Find where the given text appears and provide that cell's center as (x, y) coordinate. 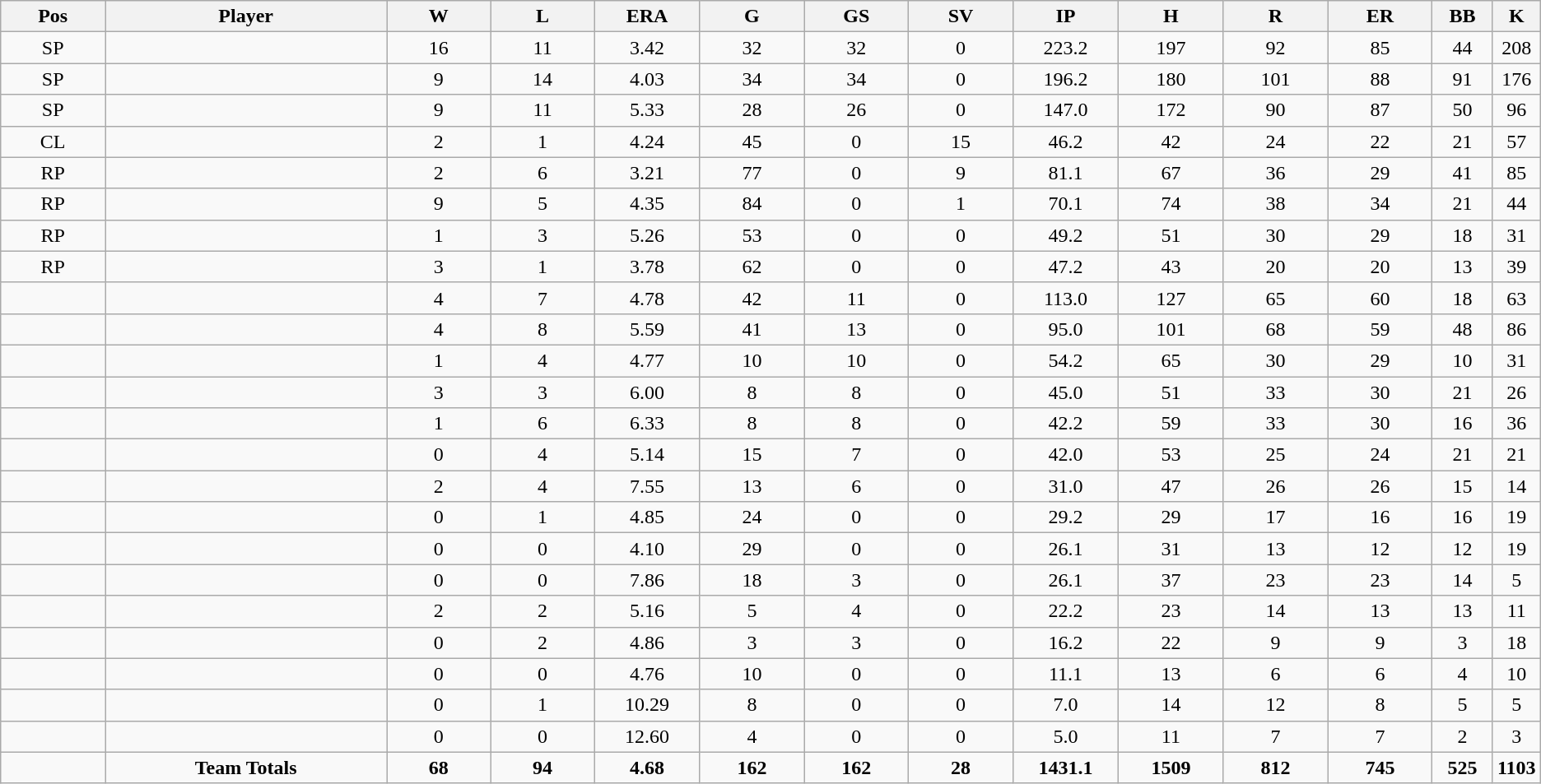
11.1 (1065, 674)
4.78 (647, 298)
5.59 (647, 329)
4.85 (647, 517)
17 (1276, 517)
180 (1171, 79)
H (1171, 16)
IP (1065, 16)
31.0 (1065, 486)
147.0 (1065, 110)
4.68 (647, 768)
4.24 (647, 141)
63 (1516, 298)
10.29 (647, 705)
ER (1380, 16)
46.2 (1065, 141)
3.78 (647, 267)
5.26 (647, 235)
ERA (647, 16)
172 (1171, 110)
K (1516, 16)
4.86 (647, 643)
113.0 (1065, 298)
54.2 (1065, 360)
3.42 (647, 48)
87 (1380, 110)
42.0 (1065, 455)
SV (961, 16)
48 (1462, 329)
6.00 (647, 392)
96 (1516, 110)
4.10 (647, 549)
6.33 (647, 424)
84 (752, 204)
208 (1516, 48)
43 (1171, 267)
1431.1 (1065, 768)
G (752, 16)
7.55 (647, 486)
77 (752, 173)
29.2 (1065, 517)
197 (1171, 48)
16.2 (1065, 643)
1103 (1516, 768)
45 (752, 141)
60 (1380, 298)
4.76 (647, 674)
50 (1462, 110)
525 (1462, 768)
745 (1380, 768)
62 (752, 267)
7.86 (647, 580)
7.0 (1065, 705)
R (1276, 16)
25 (1276, 455)
5.16 (647, 611)
4.35 (647, 204)
70.1 (1065, 204)
812 (1276, 768)
3.21 (647, 173)
W (439, 16)
74 (1171, 204)
42.2 (1065, 424)
57 (1516, 141)
47 (1171, 486)
Team Totals (246, 768)
47.2 (1065, 267)
5.0 (1065, 736)
127 (1171, 298)
5.14 (647, 455)
196.2 (1065, 79)
37 (1171, 580)
22.2 (1065, 611)
67 (1171, 173)
4.03 (647, 79)
86 (1516, 329)
223.2 (1065, 48)
38 (1276, 204)
81.1 (1065, 173)
1509 (1171, 768)
49.2 (1065, 235)
12.60 (647, 736)
95.0 (1065, 329)
39 (1516, 267)
Pos (53, 16)
5.33 (647, 110)
94 (542, 768)
GS (856, 16)
90 (1276, 110)
Player (246, 16)
L (542, 16)
88 (1380, 79)
45.0 (1065, 392)
91 (1462, 79)
92 (1276, 48)
176 (1516, 79)
4.77 (647, 360)
BB (1462, 16)
CL (53, 141)
